Determine the [x, y] coordinate at the center of the cell enclosing the given text.  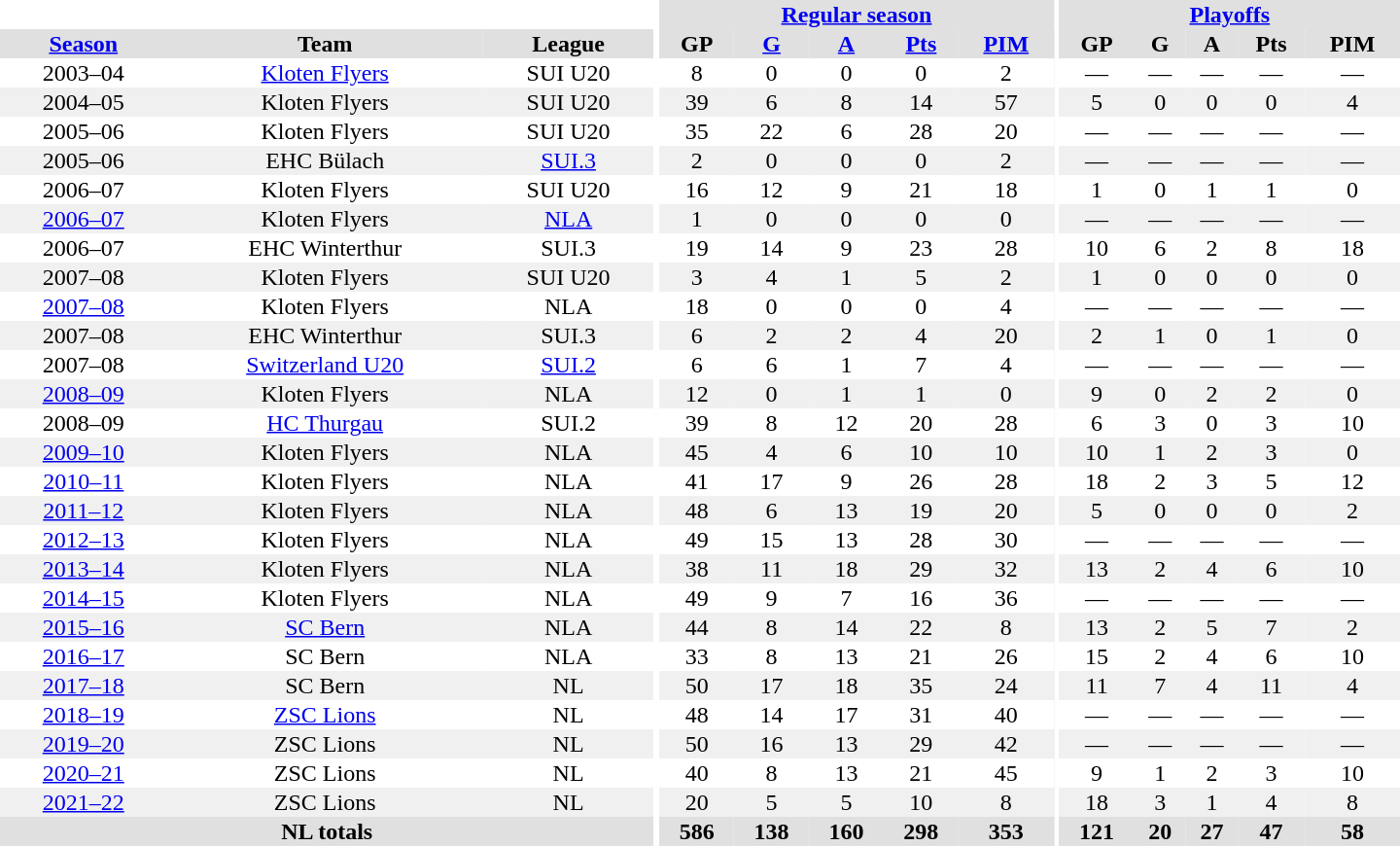
Team [325, 44]
2009–10 [84, 452]
2015–16 [84, 627]
HC Thurgau [325, 423]
30 [1006, 540]
42 [1006, 744]
27 [1211, 831]
586 [696, 831]
121 [1097, 831]
2004–05 [84, 102]
58 [1352, 831]
2013–14 [84, 569]
138 [772, 831]
2019–20 [84, 744]
33 [696, 656]
League [569, 44]
2014–15 [84, 598]
2010–11 [84, 481]
2021–22 [84, 802]
57 [1006, 102]
44 [696, 627]
47 [1272, 831]
NL totals [327, 831]
38 [696, 569]
36 [1006, 598]
Regular season [857, 15]
160 [846, 831]
EHC Bülach [325, 160]
2016–17 [84, 656]
2017–18 [84, 686]
31 [922, 715]
353 [1006, 831]
32 [1006, 569]
Playoffs [1230, 15]
Switzerland U20 [325, 365]
2012–13 [84, 540]
Season [84, 44]
41 [696, 481]
23 [922, 248]
2020–21 [84, 773]
2018–19 [84, 715]
24 [1006, 686]
298 [922, 831]
2011–12 [84, 511]
2003–04 [84, 73]
